From the cell containing the given text, extract its center point as [X, Y] coordinate. 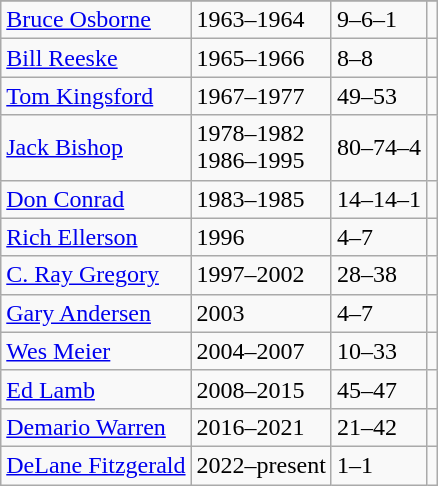
Tom Kingsford [96, 96]
9–6–1 [378, 20]
1997–2002 [261, 275]
1983–1985 [261, 199]
2022–present [261, 465]
2004–2007 [261, 351]
8–8 [378, 58]
2016–2021 [261, 427]
Bill Reeske [96, 58]
28–38 [378, 275]
2003 [261, 313]
1978–19821986–1995 [261, 148]
21–42 [378, 427]
Jack Bishop [96, 148]
80–74–4 [378, 148]
Bruce Osborne [96, 20]
1965–1966 [261, 58]
1967–1977 [261, 96]
Rich Ellerson [96, 237]
14–14–1 [378, 199]
C. Ray Gregory [96, 275]
1996 [261, 237]
1–1 [378, 465]
2008–2015 [261, 389]
Ed Lamb [96, 389]
Gary Andersen [96, 313]
49–53 [378, 96]
10–33 [378, 351]
DeLane Fitzgerald [96, 465]
Don Conrad [96, 199]
1963–1964 [261, 20]
Wes Meier [96, 351]
Demario Warren [96, 427]
45–47 [378, 389]
